Identify which cell holds the provided text, then report its [X, Y] central coordinate. 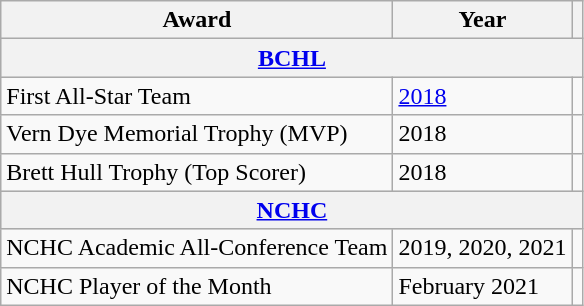
Brett Hull Trophy (Top Scorer) [197, 172]
February 2021 [482, 286]
NCHC Player of the Month [197, 286]
Vern Dye Memorial Trophy (MVP) [197, 134]
Award [197, 20]
NCHC Academic All-Conference Team [197, 248]
2019, 2020, 2021 [482, 248]
NCHC [292, 210]
First All-Star Team [197, 96]
Year [482, 20]
BCHL [292, 58]
